Determine the (x, y) coordinate at the center of the cell enclosing the given text.  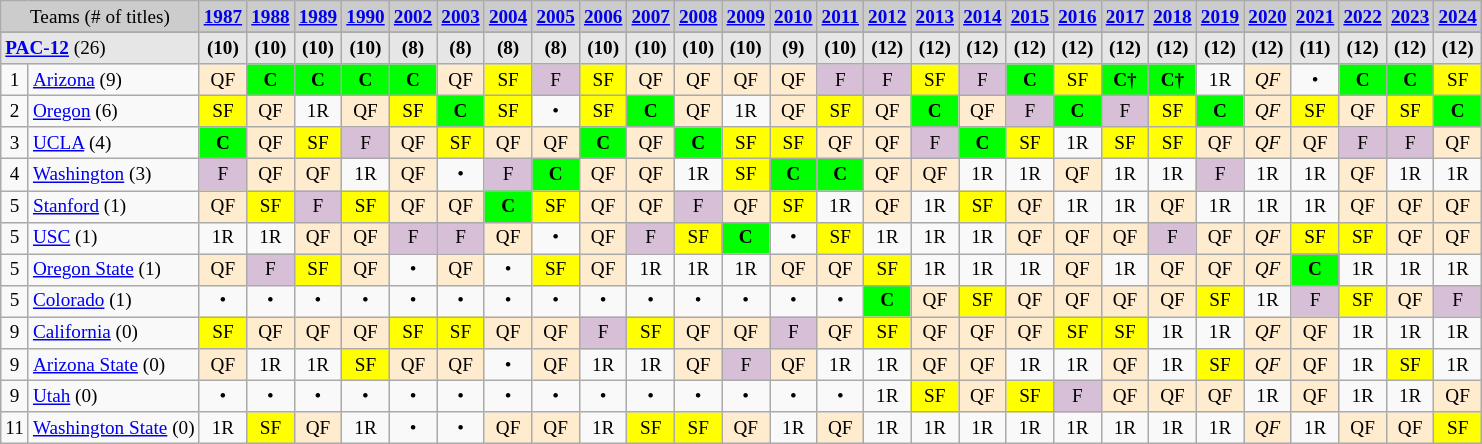
2021 (1315, 17)
2012 (888, 17)
Utah (0) (114, 396)
1989 (318, 17)
2014 (983, 17)
2019 (1220, 17)
1 (15, 80)
USC (1) (114, 238)
2002 (413, 17)
2003 (461, 17)
2020 (1268, 17)
California (0) (114, 333)
1987 (223, 17)
Teams (# of titles) (100, 17)
Washington State (0) (114, 428)
2005 (556, 17)
1988 (271, 17)
Arizona State (0) (114, 365)
2022 (1363, 17)
Washington (3) (114, 175)
Oregon (6) (114, 111)
UCLA (4) (114, 143)
2015 (1030, 17)
2 (15, 111)
2004 (508, 17)
4 (15, 175)
Stanford (1) (114, 206)
2024 (1458, 17)
Colorado (1) (114, 301)
(9) (794, 48)
11 (15, 428)
2013 (935, 17)
Arizona (9) (114, 80)
2006 (603, 17)
Oregon State (1) (114, 270)
2011 (840, 17)
PAC-12 (26) (100, 48)
2017 (1125, 17)
3 (15, 143)
2009 (746, 17)
(11) (1315, 48)
2023 (1410, 17)
2008 (698, 17)
2018 (1173, 17)
2010 (794, 17)
2016 (1078, 17)
2007 (651, 17)
1990 (366, 17)
